Identify which cell holds the provided text, then report its (X, Y) central coordinate. 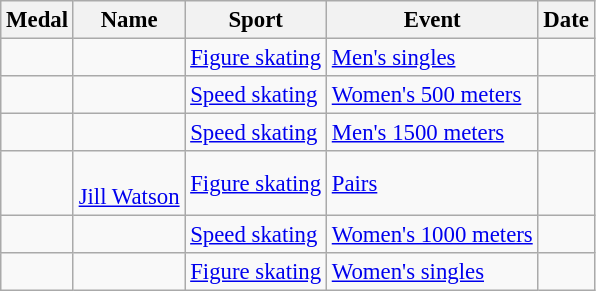
Men's 1500 meters (432, 133)
Men's singles (432, 58)
Women's 500 meters (432, 95)
Medal (38, 20)
Pairs (432, 184)
Sport (256, 20)
Jill Watson (129, 184)
Event (432, 20)
Date (566, 20)
Name (129, 20)
Women's 1000 meters (432, 235)
